Provide the (x, y) coordinate of the cell's center where the given text is located.  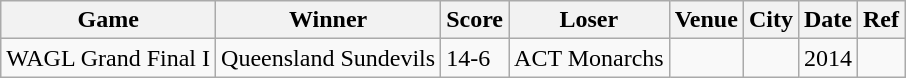
Game (108, 20)
ACT Monarchs (590, 58)
WAGL Grand Final I (108, 58)
Loser (590, 20)
2014 (828, 58)
Venue (706, 20)
Ref (880, 20)
Score (475, 20)
Queensland Sundevils (328, 58)
14-6 (475, 58)
Date (828, 20)
Winner (328, 20)
City (770, 20)
